Identify which cell holds the provided text, then report its (X, Y) central coordinate. 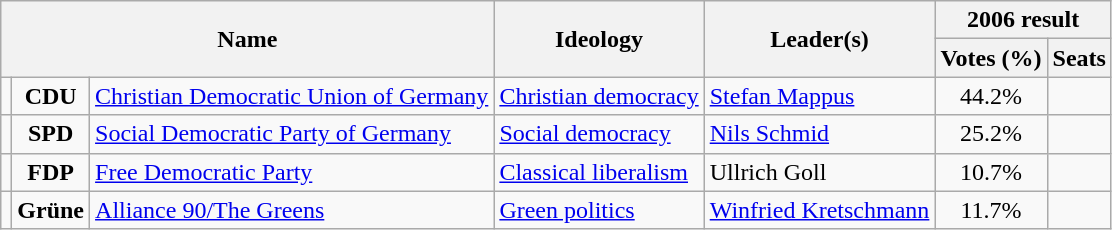
FDP (51, 172)
CDU (51, 96)
Votes (%) (991, 58)
Christian Democratic Union of Germany (292, 96)
Name (248, 39)
11.7% (991, 210)
2006 result (1024, 20)
Seats (1079, 58)
Alliance 90/The Greens (292, 210)
10.7% (991, 172)
Green politics (599, 210)
Free Democratic Party (292, 172)
Christian democracy (599, 96)
Grüne (51, 210)
Leader(s) (820, 39)
Ullrich Goll (820, 172)
SPD (51, 134)
25.2% (991, 134)
44.2% (991, 96)
Stefan Mappus (820, 96)
Nils Schmid (820, 134)
Classical liberalism (599, 172)
Social democracy (599, 134)
Ideology (599, 39)
Winfried Kretschmann (820, 210)
Social Democratic Party of Germany (292, 134)
